From the cell containing the given text, extract its center point as [x, y] coordinate. 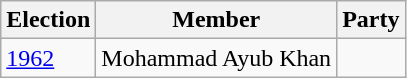
Party [371, 20]
Mohammad Ayub Khan [216, 58]
Election [48, 20]
1962 [48, 58]
Member [216, 20]
